Detect which cell encompasses the target text, then output its [x, y] center coordinate. 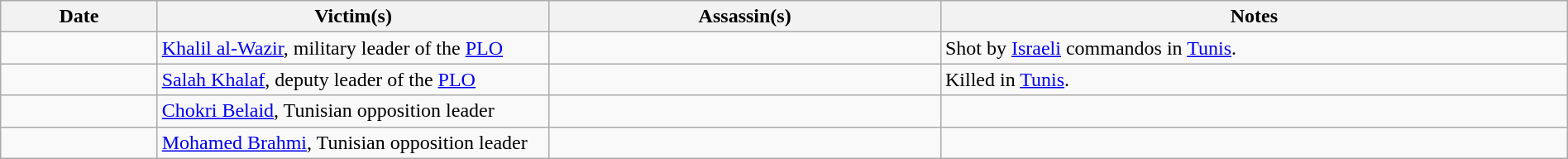
Victim(s) [353, 17]
Date [79, 17]
Khalil al-Wazir, military leader of the PLO [353, 48]
Shot by Israeli commandos in Tunis. [1254, 48]
Salah Khalaf, deputy leader of the PLO [353, 79]
Notes [1254, 17]
Mohamed Brahmi, Tunisian opposition leader [353, 142]
Killed in Tunis. [1254, 79]
Assassin(s) [745, 17]
Chokri Belaid, Tunisian opposition leader [353, 111]
